Capture the cell that displays the provided text and extract its [x, y] central coordinate. 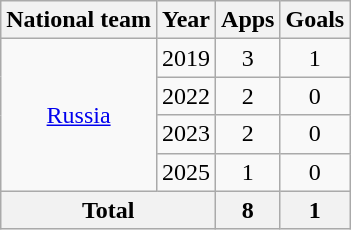
Goals [315, 20]
Year [186, 20]
National team [79, 20]
2019 [186, 58]
2025 [186, 172]
Total [108, 210]
3 [248, 58]
2023 [186, 134]
Russia [79, 115]
Apps [248, 20]
8 [248, 210]
2022 [186, 96]
